Return the [x, y] coordinate for the center point of the cell that contains the specified text.  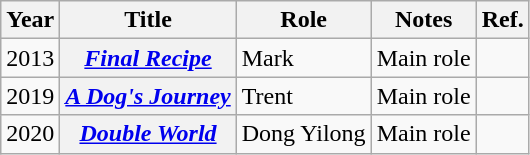
2013 [30, 58]
Ref. [502, 20]
Mark [304, 58]
2019 [30, 96]
A Dog's Journey [148, 96]
Notes [424, 20]
Final Recipe [148, 58]
2020 [30, 134]
Trent [304, 96]
Role [304, 20]
Dong Yilong [304, 134]
Title [148, 20]
Year [30, 20]
Double World [148, 134]
